For the text-containing cell, return its midpoint in (X, Y) coordinate format. 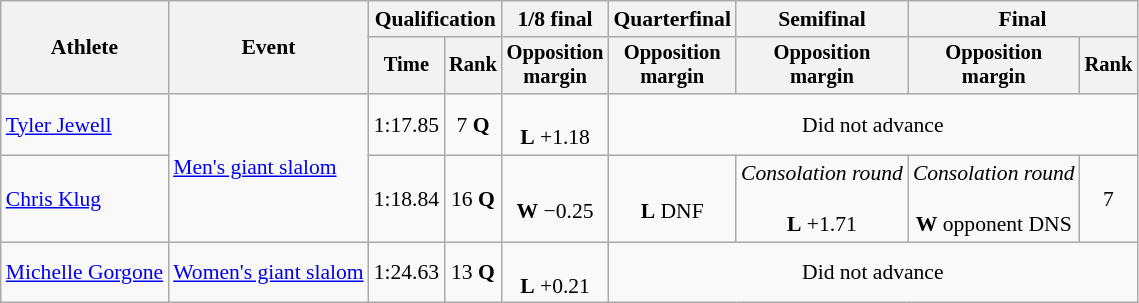
Semifinal (822, 19)
7 Q (473, 124)
L +0.21 (556, 272)
7 (1109, 200)
Michelle Gorgone (84, 272)
W −0.25 (556, 200)
Time (406, 66)
13 Q (473, 272)
Qualification (436, 19)
Final (1022, 19)
16 Q (473, 200)
Athlete (84, 48)
1:17.85 (406, 124)
Chris Klug (84, 200)
Consolation roundW opponent DNS (994, 200)
1:24.63 (406, 272)
1:18.84 (406, 200)
Consolation roundL +1.71 (822, 200)
Women's giant slalom (268, 272)
L DNF (672, 200)
1/8 final (556, 19)
Men's giant slalom (268, 168)
Tyler Jewell (84, 124)
L +1.18 (556, 124)
Event (268, 48)
Quarterfinal (672, 19)
